Find where the given text appears and provide that cell's center as (x, y) coordinate. 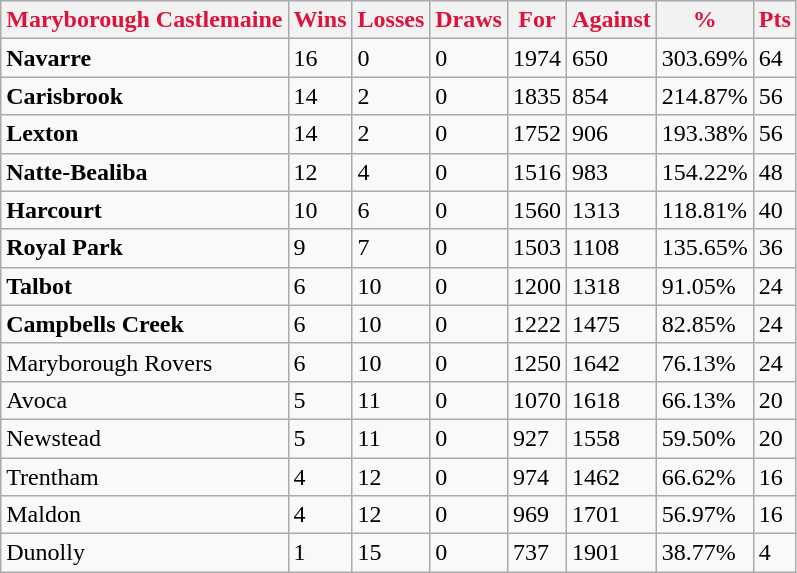
76.13% (704, 362)
Maryborough Rovers (144, 362)
303.69% (704, 58)
40 (774, 210)
Talbot (144, 286)
737 (536, 553)
1475 (612, 324)
64 (774, 58)
38.77% (704, 553)
Maryborough Castlemaine (144, 20)
1974 (536, 58)
36 (774, 248)
969 (536, 515)
1701 (612, 515)
1516 (536, 172)
7 (391, 248)
854 (612, 96)
Royal Park (144, 248)
1070 (536, 400)
650 (612, 58)
66.13% (704, 400)
135.65% (704, 248)
Draws (469, 20)
Losses (391, 20)
% (704, 20)
Navarre (144, 58)
Maldon (144, 515)
118.81% (704, 210)
983 (612, 172)
Harcourt (144, 210)
1108 (612, 248)
154.22% (704, 172)
1752 (536, 134)
906 (612, 134)
1318 (612, 286)
Avoca (144, 400)
1222 (536, 324)
66.62% (704, 477)
1250 (536, 362)
1313 (612, 210)
1 (320, 553)
For (536, 20)
15 (391, 553)
193.38% (704, 134)
214.87% (704, 96)
1901 (612, 553)
Newstead (144, 438)
82.85% (704, 324)
974 (536, 477)
Against (612, 20)
Wins (320, 20)
Trentham (144, 477)
Campbells Creek (144, 324)
Carisbrook (144, 96)
1618 (612, 400)
9 (320, 248)
48 (774, 172)
56.97% (704, 515)
91.05% (704, 286)
1835 (536, 96)
1462 (612, 477)
927 (536, 438)
Dunolly (144, 553)
Natte-Bealiba (144, 172)
1560 (536, 210)
1200 (536, 286)
Lexton (144, 134)
59.50% (704, 438)
1503 (536, 248)
Pts (774, 20)
1642 (612, 362)
1558 (612, 438)
